Pinpoint the cell where the given text exists, returning its (x, y) midpoint coordinate. 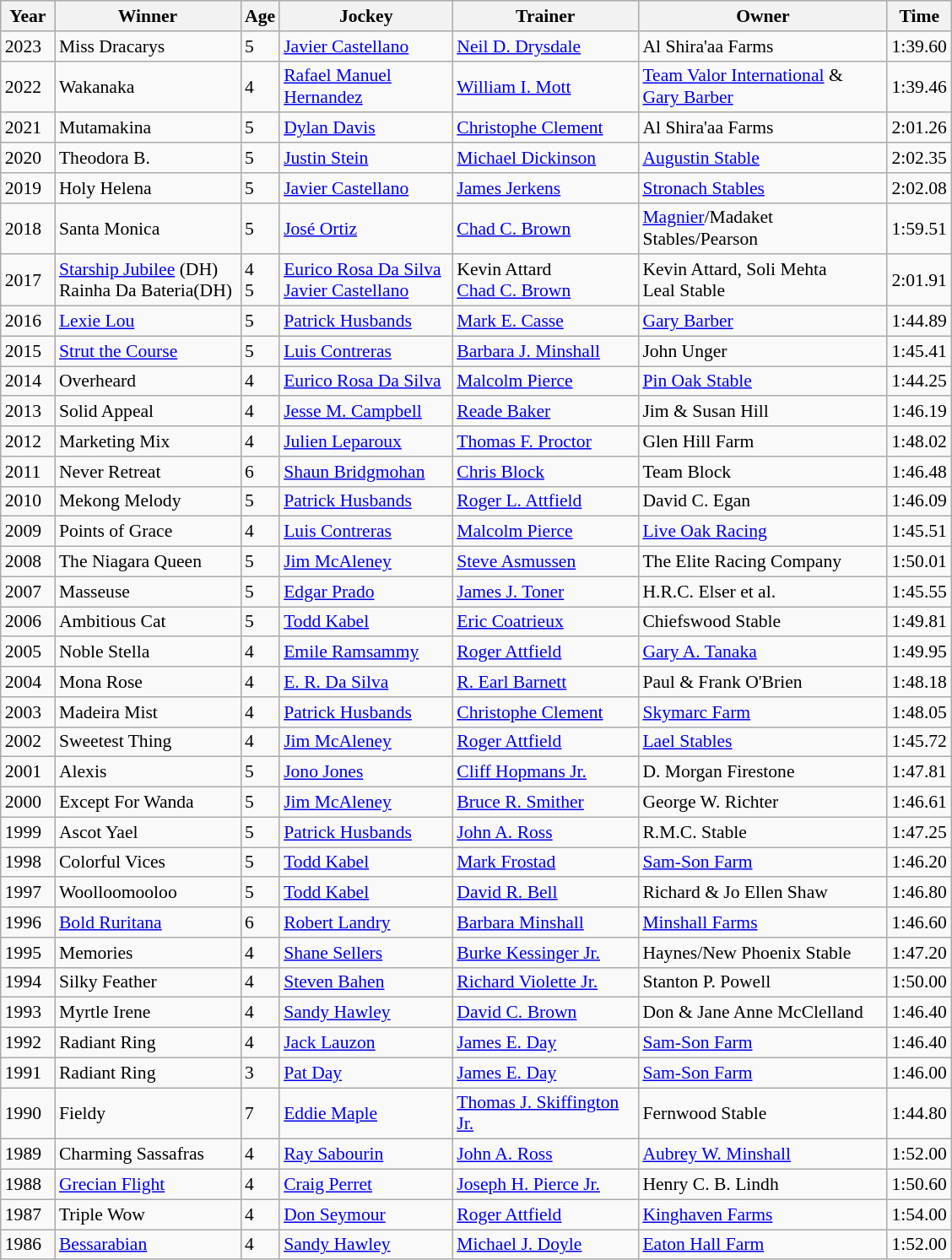
Memories (148, 953)
Don & Jane Anne McClelland (763, 1013)
Charming Sassafras (148, 1155)
Skymarc Farm (763, 712)
2005 (28, 652)
1994 (28, 982)
Year (28, 16)
1:50.01 (918, 562)
1:49.81 (918, 622)
2011 (28, 472)
2000 (28, 803)
Mekong Melody (148, 501)
Chris Block (545, 472)
Michael J. Doyle (545, 1245)
Neil D. Drysdale (545, 46)
2016 (28, 322)
Julien Leparoux (366, 441)
Madeira Mist (148, 712)
Santa Monica (148, 228)
Craig Perret (366, 1185)
Masseuse (148, 592)
1986 (28, 1245)
1:47.81 (918, 772)
Paul & Frank O'Brien (763, 682)
Thomas J. Skiffington Jr. (545, 1114)
2010 (28, 501)
Overheard (148, 381)
Shaun Bridgmohan (366, 472)
Never Retreat (148, 472)
2004 (28, 682)
Starship Jubilee (DH)Rainha Da Bateria(DH) (148, 280)
Burke Kessinger Jr. (545, 953)
2003 (28, 712)
H.R.C. Elser et al. (763, 592)
1995 (28, 953)
Jesse M. Campbell (366, 412)
Alexis (148, 772)
Owner (763, 16)
2:02.35 (918, 158)
2017 (28, 280)
James Jerkens (545, 188)
1:44.80 (918, 1114)
Kevin AttardChad C. Brown (545, 280)
2009 (28, 532)
Holy Helena (148, 188)
2006 (28, 622)
Points of Grace (148, 532)
Marketing Mix (148, 441)
2022 (28, 86)
Age (260, 16)
1:46.20 (918, 863)
Grecian Flight (148, 1185)
2012 (28, 441)
David C. Brown (545, 1013)
Silky Feather (148, 982)
1:59.51 (918, 228)
William I. Mott (545, 86)
David R. Bell (545, 893)
1:46.60 (918, 922)
Justin Stein (366, 158)
Miss Dracarys (148, 46)
1992 (28, 1043)
1:54.00 (918, 1214)
1987 (28, 1214)
Augustin Stable (763, 158)
The Elite Racing Company (763, 562)
1:50.60 (918, 1185)
3 (260, 1073)
Team Valor International & Gary Barber (763, 86)
Myrtle Irene (148, 1013)
1:46.19 (918, 412)
Colorful Vices (148, 863)
Kinghaven Farms (763, 1214)
2002 (28, 742)
2:01.26 (918, 128)
Emile Ramsammy (366, 652)
2007 (28, 592)
1:47.20 (918, 953)
E. R. Da Silva (366, 682)
1996 (28, 922)
1:47.25 (918, 832)
Lexie Lou (148, 322)
Jim & Susan Hill (763, 412)
Ambitious Cat (148, 622)
1:46.61 (918, 803)
Magnier/Madaket Stables/Pearson (763, 228)
1:45.72 (918, 742)
Eaton Hall Farm (763, 1245)
Eurico Rosa Da Silva (366, 381)
Solid Appeal (148, 412)
Bessarabian (148, 1245)
1:44.89 (918, 322)
Chad C. Brown (545, 228)
Eddie Maple (366, 1114)
2023 (28, 46)
Thomas F. Proctor (545, 441)
Jono Jones (366, 772)
2013 (28, 412)
1:46.09 (918, 501)
Don Seymour (366, 1214)
George W. Richter (763, 803)
1:45.51 (918, 532)
Ascot Yael (148, 832)
Trainer (545, 16)
Dylan Davis (366, 128)
Sweetest Thing (148, 742)
Woolloomooloo (148, 893)
2008 (28, 562)
1:39.46 (918, 86)
Mark E. Casse (545, 322)
Jockey (366, 16)
2021 (28, 128)
Barbara J. Minshall (545, 351)
1:46.00 (918, 1073)
2:02.08 (918, 188)
Aubrey W. Minshall (763, 1155)
Joseph H. Pierce Jr. (545, 1185)
Jack Lauzon (366, 1043)
The Niagara Queen (148, 562)
John Unger (763, 351)
Shane Sellers (366, 953)
Gary Barber (763, 322)
Winner (148, 16)
2020 (28, 158)
Mark Frostad (545, 863)
Gary A. Tanaka (763, 652)
2014 (28, 381)
Mona Rose (148, 682)
Haynes/New Phoenix Stable (763, 953)
1988 (28, 1185)
Stanton P. Powell (763, 982)
1999 (28, 832)
Ray Sabourin (366, 1155)
1:48.18 (918, 682)
Strut the Course (148, 351)
1:48.02 (918, 441)
1989 (28, 1155)
Steven Bahen (366, 982)
45 (260, 280)
Fernwood Stable (763, 1114)
David C. Egan (763, 501)
D. Morgan Firestone (763, 772)
Live Oak Racing (763, 532)
Triple Wow (148, 1214)
Bold Ruritana (148, 922)
2:01.91 (918, 280)
1:46.48 (918, 472)
Edgar Prado (366, 592)
Kevin Attard, Soli MehtaLeal Stable (763, 280)
Richard Violette Jr. (545, 982)
1990 (28, 1114)
1:46.80 (918, 893)
Bruce R. Smither (545, 803)
Chiefswood Stable (763, 622)
James J. Toner (545, 592)
1993 (28, 1013)
Noble Stella (148, 652)
2015 (28, 351)
Fieldy (148, 1114)
1:45.55 (918, 592)
Roger L. Attfield (545, 501)
7 (260, 1114)
Time (918, 16)
Robert Landry (366, 922)
1:48.05 (918, 712)
Except For Wanda (148, 803)
Steve Asmussen (545, 562)
2019 (28, 188)
Pin Oak Stable (763, 381)
1997 (28, 893)
Pat Day (366, 1073)
Eurico Rosa Da SilvaJavier Castellano (366, 280)
Henry C. B. Lindh (763, 1185)
José Ortiz (366, 228)
Michael Dickinson (545, 158)
2001 (28, 772)
1:44.25 (918, 381)
1:50.00 (918, 982)
1998 (28, 863)
R.M.C. Stable (763, 832)
Reade Baker (545, 412)
R. Earl Barnett (545, 682)
Team Block (763, 472)
Rafael Manuel Hernandez (366, 86)
Barbara Minshall (545, 922)
1:39.60 (918, 46)
Minshall Farms (763, 922)
1991 (28, 1073)
Richard & Jo Ellen Shaw (763, 893)
Theodora B. (148, 158)
Eric Coatrieux (545, 622)
1:49.95 (918, 652)
Lael Stables (763, 742)
Mutamakina (148, 128)
Glen Hill Farm (763, 441)
2018 (28, 228)
Wakanaka (148, 86)
Cliff Hopmans Jr. (545, 772)
1:45.41 (918, 351)
Stronach Stables (763, 188)
